Identify which cell holds the provided text, then report its [x, y] central coordinate. 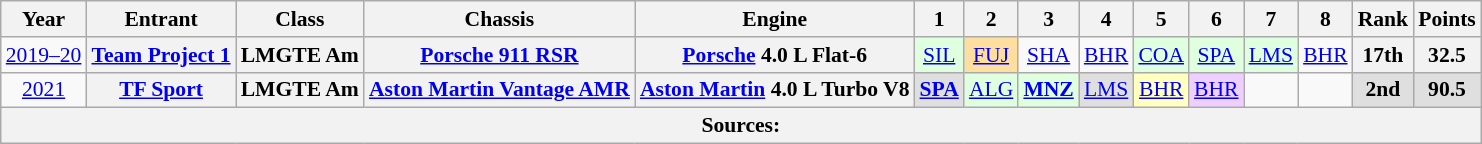
FUJ [991, 55]
ALG [991, 90]
COA [1161, 55]
SHA [1048, 55]
6 [1216, 19]
2 [991, 19]
7 [1272, 19]
Aston Martin Vantage AMR [500, 90]
90.5 [1447, 90]
2nd [1384, 90]
Entrant [160, 19]
Team Project 1 [160, 55]
32.5 [1447, 55]
3 [1048, 19]
Chassis [500, 19]
4 [1106, 19]
TF Sport [160, 90]
SIL [940, 55]
Class [300, 19]
Porsche 4.0 L Flat-6 [775, 55]
Engine [775, 19]
Sources: [741, 126]
Porsche 911 RSR [500, 55]
Aston Martin 4.0 L Turbo V8 [775, 90]
1 [940, 19]
Rank [1384, 19]
5 [1161, 19]
17th [1384, 55]
MNZ [1048, 90]
8 [1326, 19]
Year [44, 19]
2021 [44, 90]
2019–20 [44, 55]
Points [1447, 19]
